Determine the (x, y) coordinate at the center of the cell enclosing the given text.  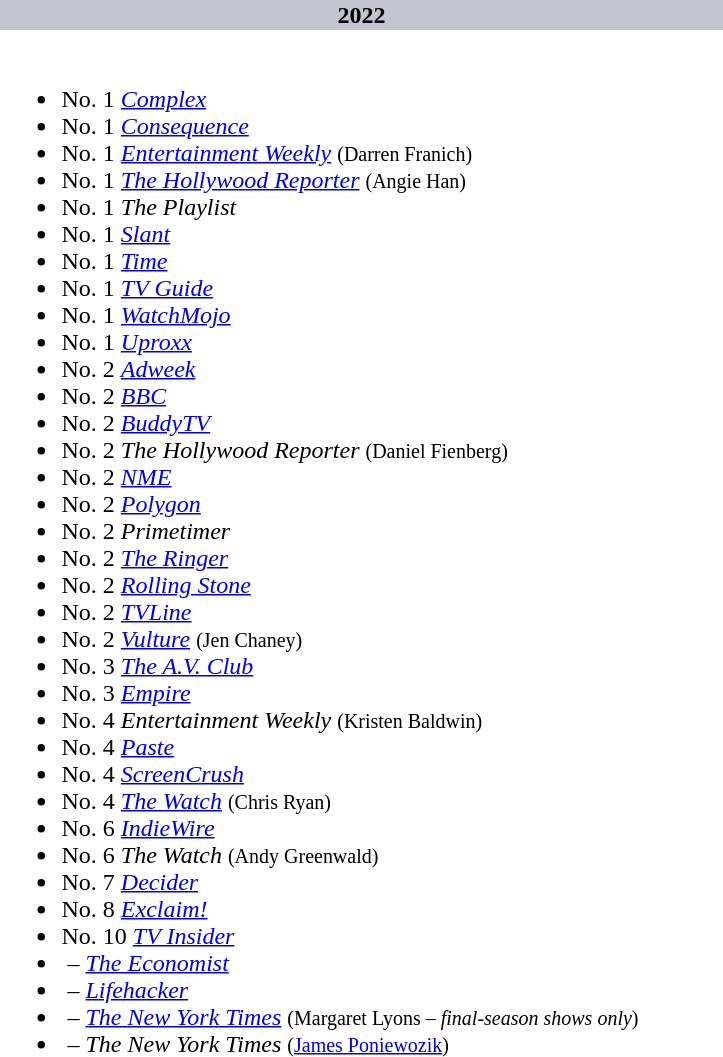
2022 (362, 15)
